Pinpoint the cell where the given text exists, returning its [X, Y] midpoint coordinate. 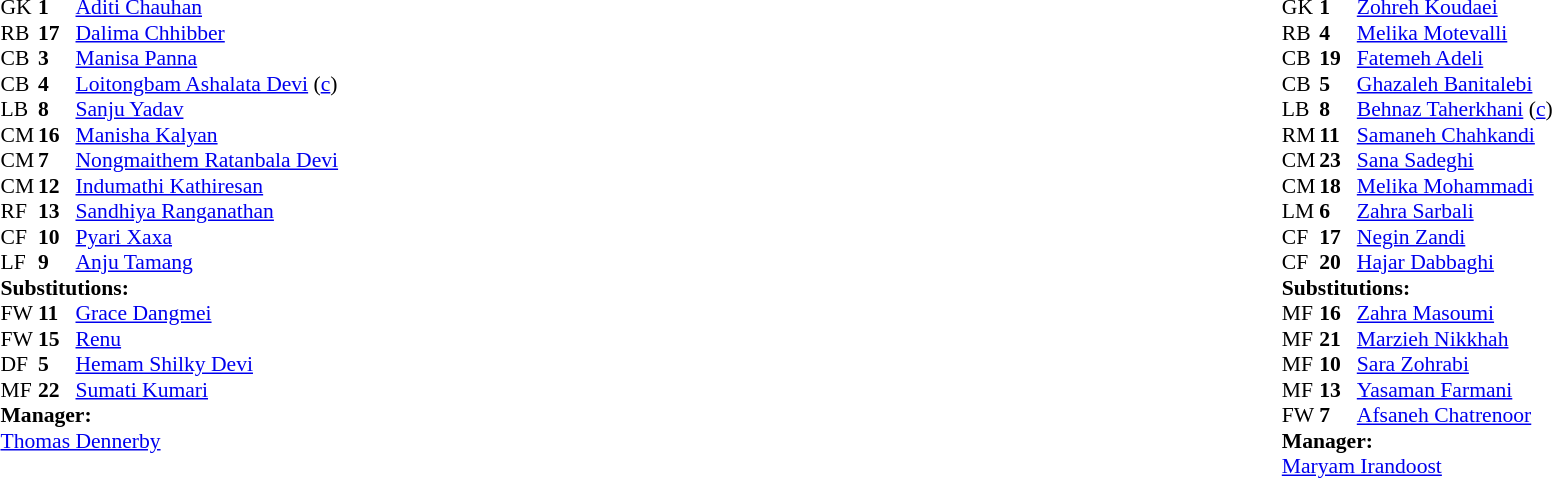
RM [1301, 135]
12 [57, 186]
Manisa Panna [208, 59]
20 [1338, 263]
22 [57, 390]
Manager: [169, 415]
15 [57, 339]
Grace Dangmei [208, 313]
Sandhiya Ranganathan [208, 211]
Sumati Kumari [208, 390]
19 [1338, 59]
21 [1338, 339]
9 [57, 263]
Substitutions: [169, 288]
Nongmaithem Ratanbala Devi [208, 161]
Loitongbam Ashalata Devi (c) [208, 84]
18 [1338, 186]
DF [19, 365]
Anju Tamang [208, 263]
Hemam Shilky Devi [208, 365]
RF [19, 211]
Thomas Dennerby [169, 441]
Dalima Chhibber [208, 33]
3 [57, 59]
Renu [208, 339]
LF [19, 263]
Indumathi Kathiresan [208, 186]
LM [1301, 211]
Pyari Xaxa [208, 237]
Manisha Kalyan [208, 135]
23 [1338, 161]
6 [1338, 211]
Sanju Yadav [208, 109]
